For the text-containing cell, return its midpoint in (X, Y) coordinate format. 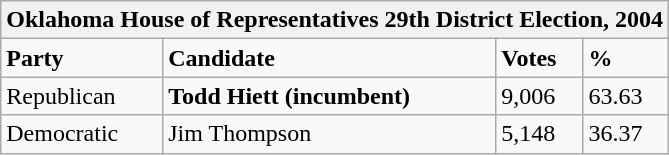
Democratic (82, 134)
Party (82, 58)
Oklahoma House of Representatives 29th District Election, 2004 (335, 20)
Jim Thompson (330, 134)
5,148 (540, 134)
9,006 (540, 96)
Candidate (330, 58)
Votes (540, 58)
Todd Hiett (incumbent) (330, 96)
% (626, 58)
Republican (82, 96)
63.63 (626, 96)
36.37 (626, 134)
